Find where the given text appears and provide that cell's center as (X, Y) coordinate. 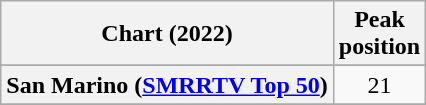
San Marino (SMRRTV Top 50) (168, 85)
Peakposition (379, 34)
21 (379, 85)
Chart (2022) (168, 34)
